Detect which cell encompasses the target text, then output its (x, y) center coordinate. 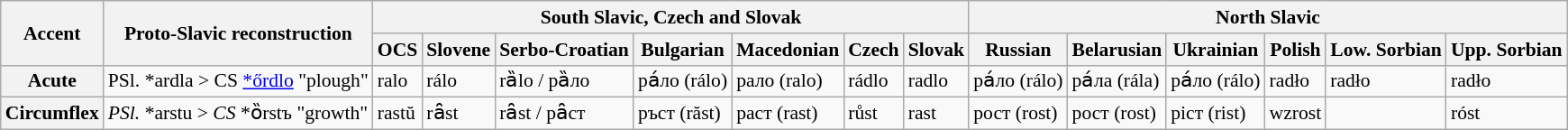
Proto-Slavic reconstruction (238, 32)
Macedonian (788, 50)
Upp. Sorbian (1507, 50)
Czech (873, 50)
Ukrainian (1215, 50)
Polish (1296, 50)
раст (rast) (788, 114)
rádlo (873, 81)
rastŭ (398, 114)
Accent (52, 32)
růst (873, 114)
PSl. *arstu > CS *ȍrstъ "growth" (238, 114)
Bulgarian (683, 50)
OCS (398, 50)
rȃst (458, 114)
rast (937, 114)
Low. Sorbian (1386, 50)
Acute (52, 81)
rȃst / ра̑ст (564, 114)
PSl. *ardla > CS *őrdlo "plough" (238, 81)
Circumflex (52, 114)
radlo (937, 81)
рало (ralo) (788, 81)
Belarusian (1117, 50)
ра́ла (rála) (1117, 81)
rȁlo / ра̏ло (564, 81)
ralo (398, 81)
róst (1507, 114)
ръст (răst) (683, 114)
Russian (1018, 50)
North Slavic (1267, 17)
rálo (458, 81)
Serbo-Croatian (564, 50)
Slovak (937, 50)
Slovene (458, 50)
ріст (rist) (1215, 114)
South Slavic, Czech and Slovak (670, 17)
wzrost (1296, 114)
